Find where the given text appears and provide that cell's center as (x, y) coordinate. 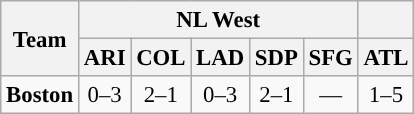
SFG (330, 58)
Team (40, 38)
SDP (277, 58)
— (330, 95)
Boston (40, 95)
1–5 (386, 95)
NL West (218, 20)
COL (161, 58)
ATL (386, 58)
ARI (104, 58)
LAD (220, 58)
